Detect which cell encompasses the target text, then output its [X, Y] center coordinate. 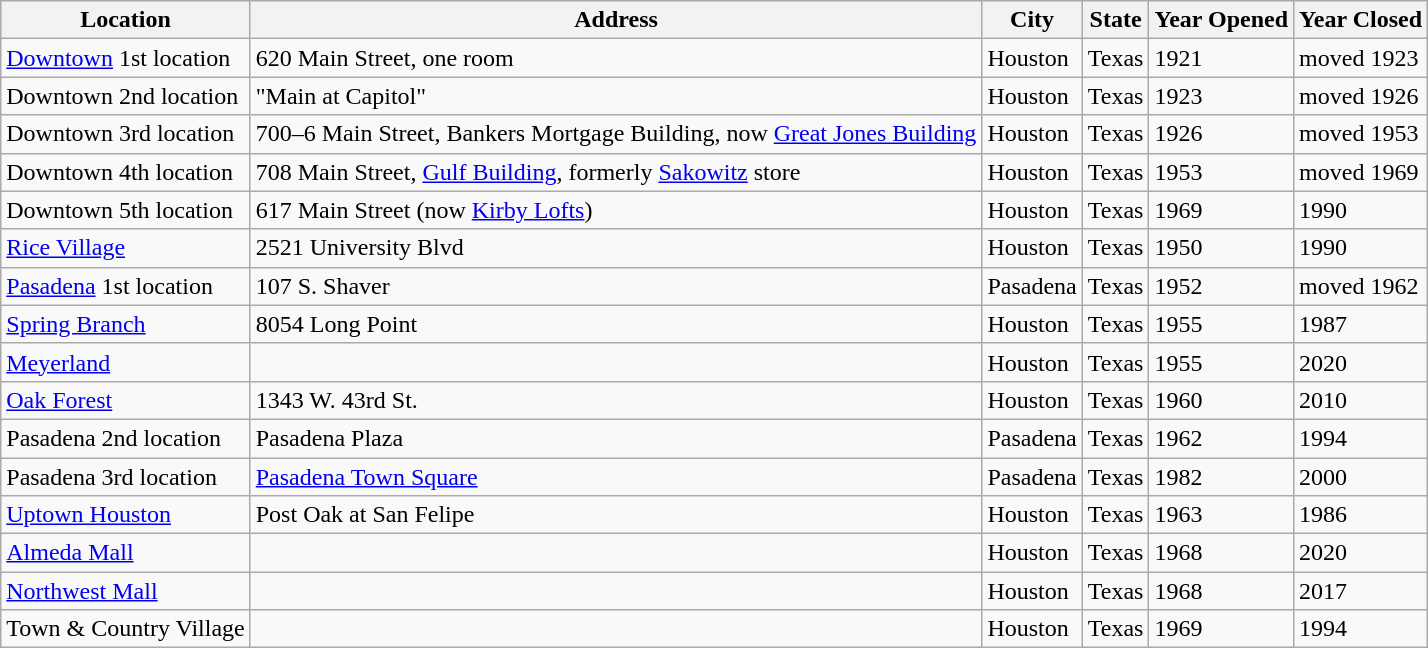
City [1032, 20]
Pasadena 1st location [126, 286]
Downtown 2nd location [126, 96]
2521 University Blvd [616, 248]
8054 Long Point [616, 324]
Downtown 1st location [126, 58]
moved 1926 [1361, 96]
Pasadena 3rd location [126, 477]
Downtown 4th location [126, 172]
1962 [1222, 438]
Meyerland [126, 362]
Post Oak at San Felipe [616, 515]
Pasadena 2nd location [126, 438]
1960 [1222, 400]
700–6 Main Street, Bankers Mortgage Building, now Great Jones Building [616, 134]
Northwest Mall [126, 591]
1926 [1222, 134]
2000 [1361, 477]
1963 [1222, 515]
1343 W. 43rd St. [616, 400]
Oak Forest [126, 400]
Pasadena Town Square [616, 477]
107 S. Shaver [616, 286]
Downtown 5th location [126, 210]
"Main at Capitol" [616, 96]
620 Main Street, one room [616, 58]
Spring Branch [126, 324]
1950 [1222, 248]
1923 [1222, 96]
Rice Village [126, 248]
Uptown Houston [126, 515]
State [1116, 20]
Location [126, 20]
617 Main Street (now Kirby Lofts) [616, 210]
Downtown 3rd location [126, 134]
2010 [1361, 400]
1953 [1222, 172]
1921 [1222, 58]
moved 1962 [1361, 286]
Address [616, 20]
1986 [1361, 515]
moved 1953 [1361, 134]
Year Opened [1222, 20]
1987 [1361, 324]
Pasadena Plaza [616, 438]
Almeda Mall [126, 553]
moved 1923 [1361, 58]
1982 [1222, 477]
2017 [1361, 591]
moved 1969 [1361, 172]
Year Closed [1361, 20]
1952 [1222, 286]
708 Main Street, Gulf Building, formerly Sakowitz store [616, 172]
Town & Country Village [126, 629]
